Capture the cell that displays the provided text and extract its (x, y) central coordinate. 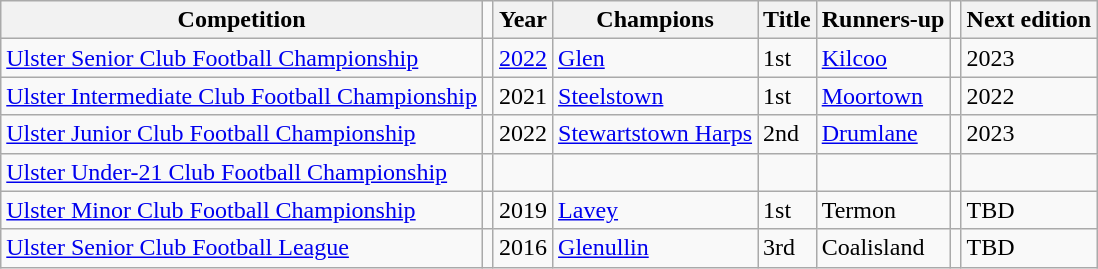
Year (522, 20)
Termon (883, 210)
Next edition (1029, 20)
Lavey (656, 210)
Ulster Minor Club Football Championship (242, 210)
Kilcoo (883, 58)
Ulster Senior Club Football League (242, 248)
2016 (522, 248)
Competition (242, 20)
Ulster Intermediate Club Football Championship (242, 96)
Drumlane (883, 134)
Ulster Under-21 Club Football Championship (242, 172)
Stewartstown Harps (656, 134)
Runners-up (883, 20)
2nd (788, 134)
Title (788, 20)
Ulster Senior Club Football Championship (242, 58)
Moortown (883, 96)
3rd (788, 248)
Champions (656, 20)
Glenullin (656, 248)
Glen (656, 58)
Steelstown (656, 96)
Coalisland (883, 248)
2021 (522, 96)
2019 (522, 210)
Ulster Junior Club Football Championship (242, 134)
